Detect which cell encompasses the target text, then output its [x, y] center coordinate. 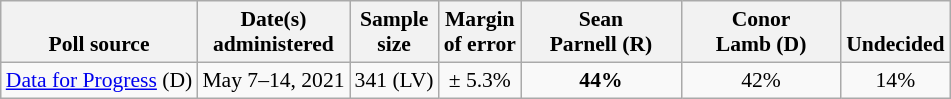
Poll source [100, 32]
ConorLamb (D) [761, 32]
44% [601, 80]
341 (LV) [394, 80]
42% [761, 80]
Data for Progress (D) [100, 80]
May 7–14, 2021 [273, 80]
Undecided [895, 32]
Samplesize [394, 32]
Marginof error [480, 32]
SeanParnell (R) [601, 32]
Date(s)administered [273, 32]
± 5.3% [480, 80]
14% [895, 80]
